Determine the [X, Y] coordinate at the center of the cell enclosing the given text.  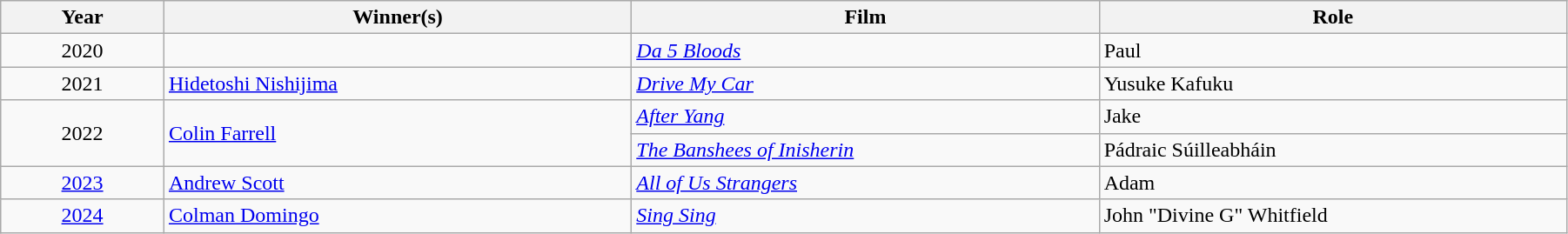
Yusuke Kafuku [1333, 84]
Year [83, 17]
Hidetoshi Nishijima [397, 84]
2022 [83, 133]
Role [1333, 17]
Adam [1333, 183]
Drive My Car [865, 84]
2023 [83, 183]
John "Divine G" Whitfield [1333, 216]
Film [865, 17]
All of Us Strangers [865, 183]
Winner(s) [397, 17]
Colman Domingo [397, 216]
2020 [83, 50]
2021 [83, 84]
Pádraic Súilleabháin [1333, 150]
Paul [1333, 50]
Colin Farrell [397, 133]
Andrew Scott [397, 183]
The Banshees of Inisherin [865, 150]
After Yang [865, 117]
2024 [83, 216]
Sing Sing [865, 216]
Jake [1333, 117]
Da 5 Bloods [865, 50]
